Scan for the cell matching the given text and deliver its (x, y) coordinate at center. 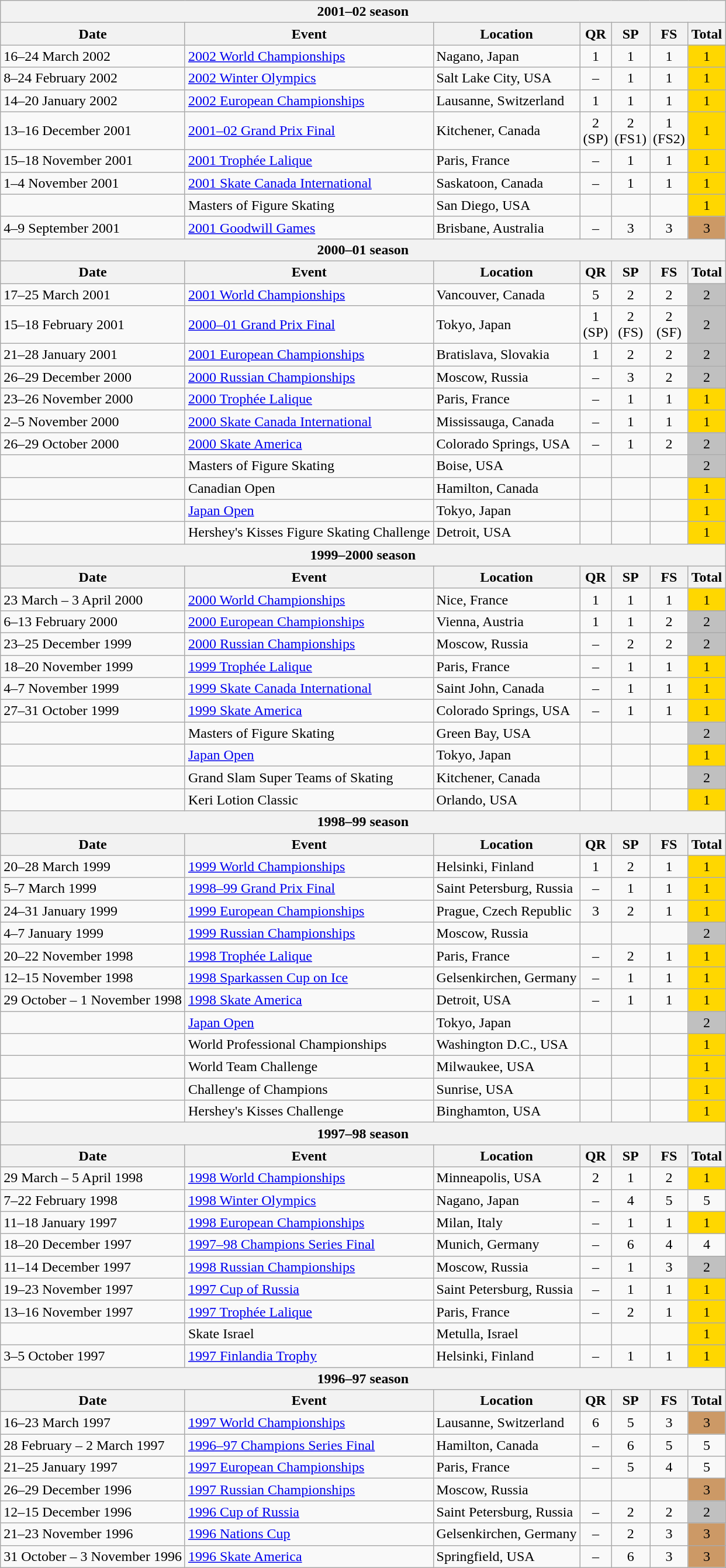
4–7 January 1999 (93, 933)
Munich, Germany (506, 1245)
29 March – 5 April 1998 (93, 1178)
13–16 November 1997 (93, 1311)
1 (FS2) (669, 131)
1996 Cup of Russia (309, 1512)
2000 World Championships (309, 599)
23 March – 3 April 2000 (93, 599)
Vienna, Austria (506, 621)
2001 Trophée Lalique (309, 161)
Saint John, Canada (506, 689)
2000 Skate America (309, 444)
Washington D.C., USA (506, 1045)
Mississauga, Canada (506, 422)
1999 Trophée Lalique (309, 666)
2002 European Championships (309, 101)
Bratislava, Slovakia (506, 355)
1996–97 Champions Series Final (309, 1445)
13–16 December 2001 (93, 131)
Saskatoon, Canada (506, 183)
Green Bay, USA (506, 733)
Vancouver, Canada (506, 294)
Nice, France (506, 599)
2 (SF) (669, 325)
1997 Finlandia Trophy (309, 1356)
1998–99 season (363, 822)
1997 World Championships (309, 1423)
Prague, Czech Republic (506, 911)
1996 Nations Cup (309, 1534)
6–13 February 2000 (93, 621)
2001 Goodwill Games (309, 227)
18–20 November 1999 (93, 666)
Salt Lake City, USA (506, 78)
26–29 December 2000 (93, 377)
16–24 March 2002 (93, 56)
2001 European Championships (309, 355)
1997–98 Champions Series Final (309, 1245)
Canadian Open (309, 488)
1997 Trophée Lalique (309, 1311)
2001 Skate Canada International (309, 183)
2 (FS1) (631, 131)
Metulla, Israel (506, 1334)
26–29 December 1996 (93, 1490)
2002 World Championships (309, 56)
2002 Winter Olympics (309, 78)
26–29 October 2000 (93, 444)
1998 Sparkassen Cup on Ice (309, 978)
1996–97 season (363, 1378)
4–7 November 1999 (93, 689)
Brisbane, Australia (506, 227)
15–18 February 2001 (93, 325)
Hershey's Kisses Figure Skating Challenge (309, 533)
1997–98 season (363, 1134)
19–23 November 1997 (93, 1289)
2 (FS) (631, 325)
1999–2000 season (363, 555)
24–31 January 1999 (93, 911)
21–28 January 2001 (93, 355)
11–18 January 1997 (93, 1222)
17–25 March 2001 (93, 294)
5–7 March 1999 (93, 889)
Springfield, USA (506, 1556)
20–28 March 1999 (93, 866)
7–22 February 1998 (93, 1200)
1999 World Championships (309, 866)
World Team Challenge (309, 1067)
1998–99 Grand Prix Final (309, 889)
Orlando, USA (506, 800)
15–18 November 2001 (93, 161)
21–23 November 1996 (93, 1534)
2000–01 Grand Prix Final (309, 325)
1997 Russian Championships (309, 1490)
World Professional Championships (309, 1045)
23–25 December 1999 (93, 644)
1999 Skate America (309, 711)
1999 European Championships (309, 911)
1998 Winter Olympics (309, 1200)
2001–02 season (363, 12)
20–22 November 1998 (93, 955)
1998 Russian Championships (309, 1267)
27–31 October 1999 (93, 711)
2000 European Championships (309, 621)
Hershey's Kisses Challenge (309, 1111)
1996 Skate America (309, 1556)
28 February – 2 March 1997 (93, 1445)
1998 World Championships (309, 1178)
14–20 January 2002 (93, 101)
1998 European Championships (309, 1222)
4–9 September 2001 (93, 227)
12–15 December 1996 (93, 1512)
2001 World Championships (309, 294)
Sunrise, USA (506, 1089)
2–5 November 2000 (93, 422)
Challenge of Champions (309, 1089)
1997 European Championships (309, 1467)
8–24 February 2002 (93, 78)
1997 Cup of Russia (309, 1289)
Keri Lotion Classic (309, 800)
San Diego, USA (506, 205)
Skate Israel (309, 1334)
11–14 December 1997 (93, 1267)
18–20 December 1997 (93, 1245)
3–5 October 1997 (93, 1356)
Minneapolis, USA (506, 1178)
2000–01 season (363, 250)
1999 Russian Championships (309, 933)
21–25 January 1997 (93, 1467)
2000 Trophée Lalique (309, 399)
12–15 November 1998 (93, 978)
1998 Trophée Lalique (309, 955)
1998 Skate America (309, 1000)
1–4 November 2001 (93, 183)
Grand Slam Super Teams of Skating (309, 778)
1 (SP) (596, 325)
2001–02 Grand Prix Final (309, 131)
29 October – 1 November 1998 (93, 1000)
2000 Skate Canada International (309, 422)
16–23 March 1997 (93, 1423)
31 October – 3 November 1996 (93, 1556)
2 (SP) (596, 131)
Binghamton, USA (506, 1111)
Milan, Italy (506, 1222)
23–26 November 2000 (93, 399)
Boise, USA (506, 466)
1999 Skate Canada International (309, 689)
Milwaukee, USA (506, 1067)
